Output the [X, Y] coordinate of the center of the cell containing the given text.  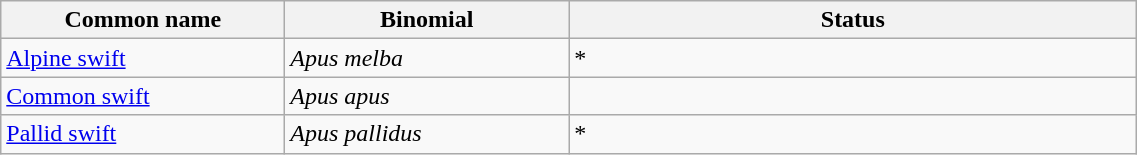
Pallid swift [143, 134]
Apus apus [427, 96]
Binomial [427, 20]
Common swift [143, 96]
Alpine swift [143, 58]
Apus pallidus [427, 134]
Apus melba [427, 58]
Common name [143, 20]
Status [853, 20]
